Identify which cell holds the provided text, then report its (X, Y) central coordinate. 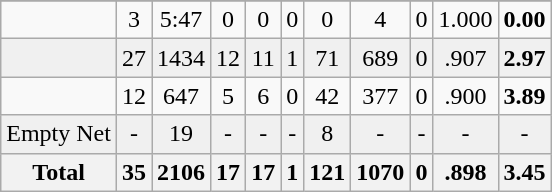
19 (182, 134)
377 (380, 96)
647 (182, 96)
11 (264, 58)
35 (134, 172)
1070 (380, 172)
5:47 (182, 20)
.898 (466, 172)
42 (328, 96)
3 (134, 20)
.907 (466, 58)
Total (59, 172)
0.00 (524, 20)
71 (328, 58)
8 (328, 134)
689 (380, 58)
27 (134, 58)
5 (228, 96)
2106 (182, 172)
2.97 (524, 58)
1434 (182, 58)
3.89 (524, 96)
121 (328, 172)
1.000 (466, 20)
4 (380, 20)
6 (264, 96)
.900 (466, 96)
3.45 (524, 172)
Empty Net (59, 134)
